For the text-containing cell, return its midpoint in (x, y) coordinate format. 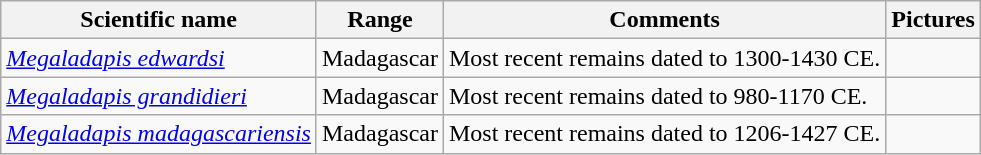
Range (380, 20)
Pictures (934, 20)
Megaladapis grandidieri (159, 96)
Megaladapis edwardsi (159, 58)
Scientific name (159, 20)
Most recent remains dated to 980-1170 CE. (664, 96)
Megaladapis madagascariensis (159, 134)
Most recent remains dated to 1206-1427 CE. (664, 134)
Comments (664, 20)
Most recent remains dated to 1300-1430 CE. (664, 58)
